Extract the [X, Y] coordinate from the center of the cell holding the provided text.  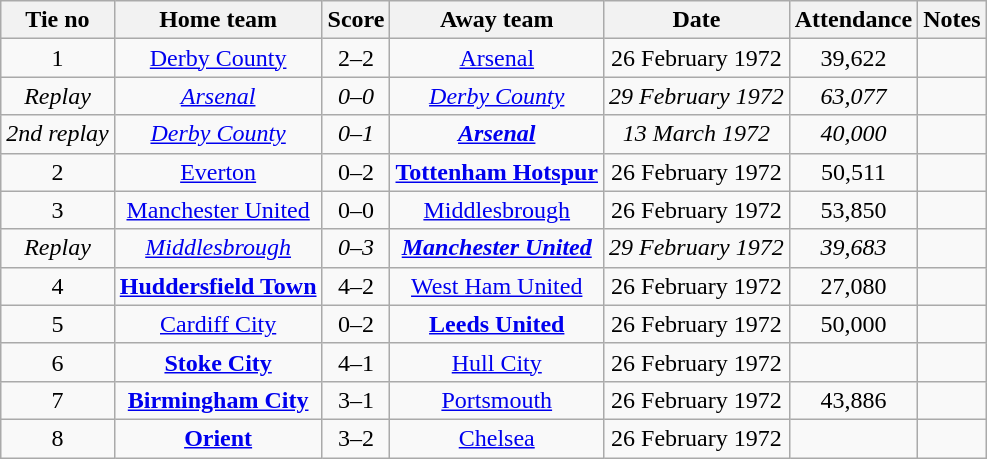
Chelsea [497, 438]
50,000 [853, 324]
Away team [497, 20]
63,077 [853, 96]
5 [58, 324]
4–1 [356, 362]
Tottenham Hotspur [497, 172]
2 [58, 172]
27,080 [853, 286]
Portsmouth [497, 400]
2–2 [356, 58]
Cardiff City [218, 324]
Everton [218, 172]
40,000 [853, 134]
1 [58, 58]
4–2 [356, 286]
Birmingham City [218, 400]
Attendance [853, 20]
0–3 [356, 248]
39,683 [853, 248]
Leeds United [497, 324]
Orient [218, 438]
6 [58, 362]
Tie no [58, 20]
Notes [952, 20]
0–1 [356, 134]
53,850 [853, 210]
13 March 1972 [697, 134]
7 [58, 400]
Date [697, 20]
Score [356, 20]
8 [58, 438]
Stoke City [218, 362]
2nd replay [58, 134]
43,886 [853, 400]
West Ham United [497, 286]
3 [58, 210]
50,511 [853, 172]
3–2 [356, 438]
Hull City [497, 362]
39,622 [853, 58]
3–1 [356, 400]
Home team [218, 20]
4 [58, 286]
Huddersfield Town [218, 286]
